Scan for the cell matching the given text and deliver its (X, Y) coordinate at center. 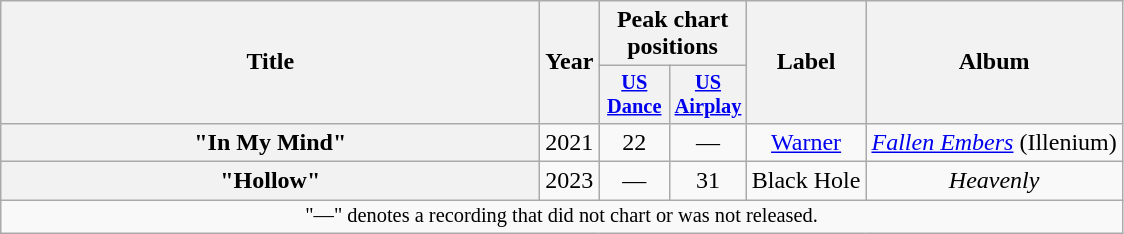
"Hollow" (270, 181)
Black Hole (806, 181)
Year (570, 62)
Album (994, 62)
USAirplay (708, 95)
31 (708, 181)
"—" denotes a recording that did not chart or was not released. (562, 217)
2023 (570, 181)
Title (270, 62)
22 (634, 142)
USDance (634, 95)
Warner (806, 142)
Label (806, 62)
Peak chart positions (672, 34)
"In My Mind" (270, 142)
Heavenly (994, 181)
2021 (570, 142)
Fallen Embers (Illenium) (994, 142)
